Detect which cell encompasses the target text, then output its [x, y] center coordinate. 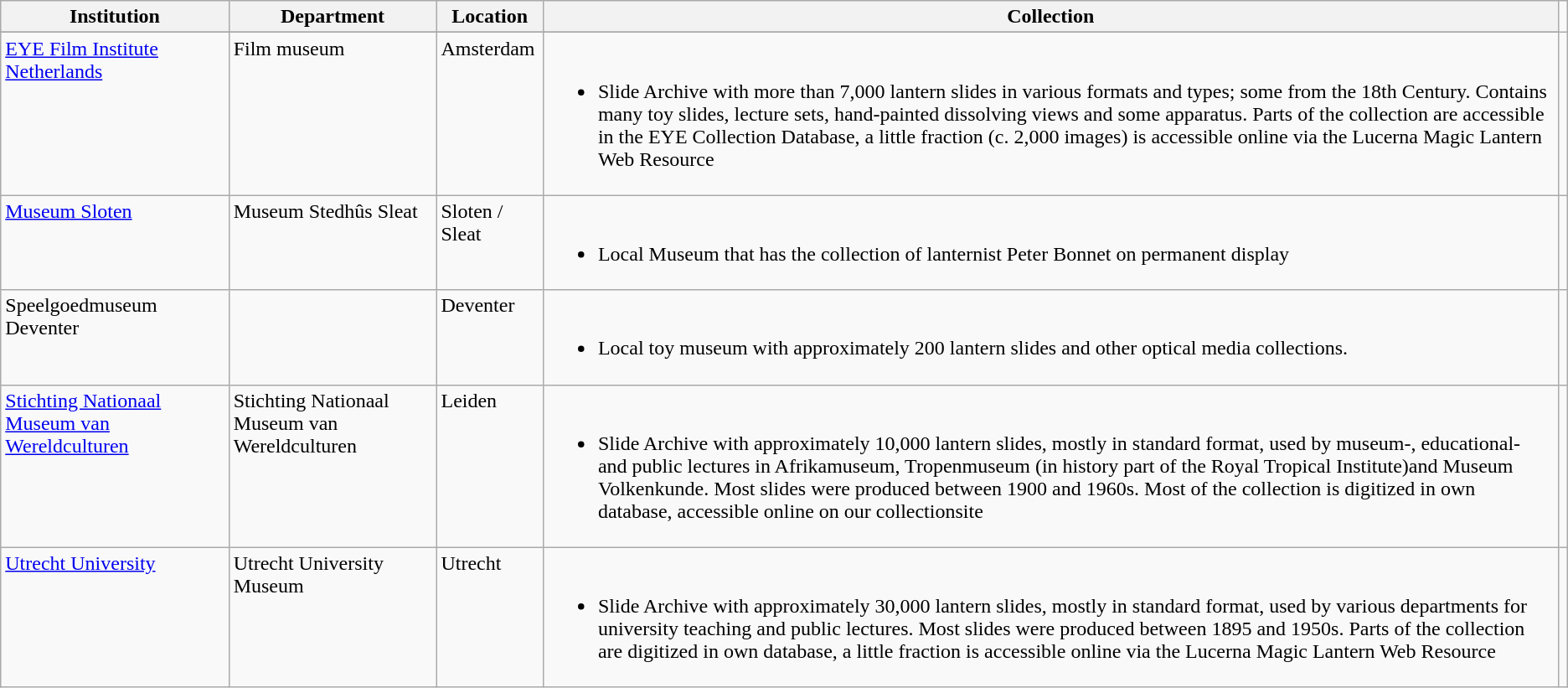
Museum Sloten [115, 243]
Location [489, 17]
Amsterdam [489, 114]
Sloten / Sleat [489, 243]
Utrecht University [115, 617]
Leiden [489, 466]
Film museum [333, 114]
Institution [115, 17]
Local toy museum with approximately 200 lantern slides and other optical media collections. [1050, 337]
Local Museum that has the collection of lanternist Peter Bonnet on permanent display [1050, 243]
Collection [1050, 17]
Speelgoedmuseum Deventer [115, 337]
Department [333, 17]
Museum Stedhûs Sleat [333, 243]
Utrecht University Museum [333, 617]
Deventer [489, 337]
Utrecht [489, 617]
EYE Film Institute Netherlands [115, 114]
